Extract the [x, y] coordinate from the center of the cell holding the provided text.  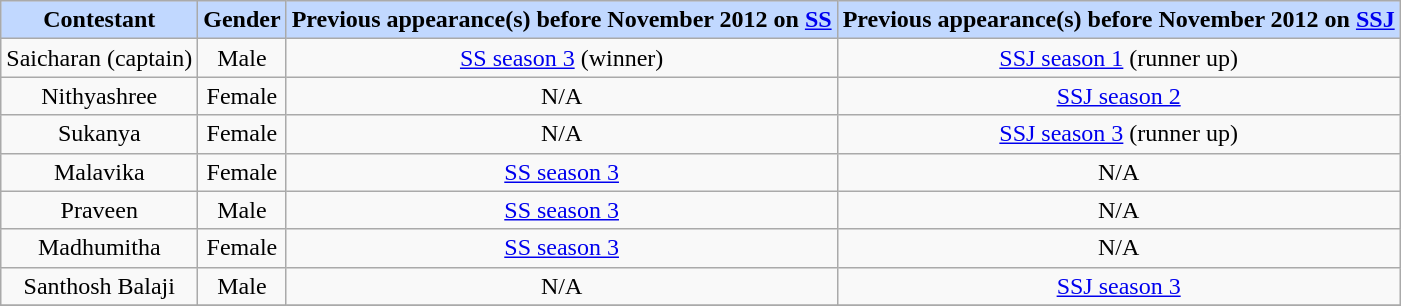
Nithyashree [100, 96]
SSJ season 2 [1118, 96]
Previous appearance(s) before November 2012 on SS [562, 20]
Praveen [100, 210]
Santhosh Balaji [100, 286]
SSJ season 3 (runner up) [1118, 134]
Contestant [100, 20]
Gender [242, 20]
SSJ season 3 [1118, 286]
Sukanya [100, 134]
Saicharan (captain) [100, 58]
Madhumitha [100, 248]
SS season 3 (winner) [562, 58]
Previous appearance(s) before November 2012 on SSJ [1118, 20]
SSJ season 1 (runner up) [1118, 58]
Malavika [100, 172]
